Output the [X, Y] coordinate of the center of the cell containing the given text.  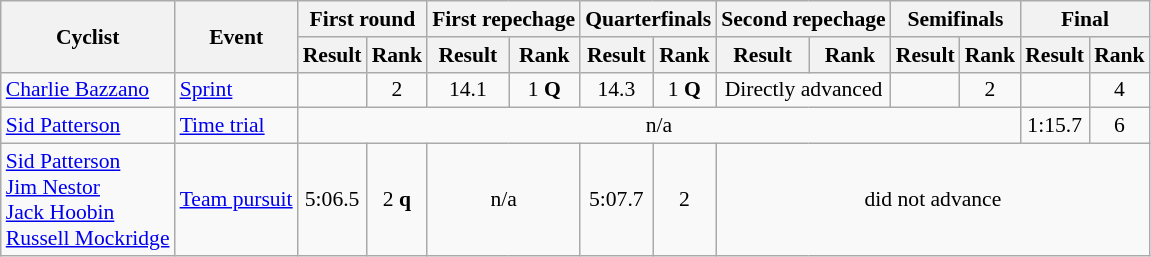
Quarterfinals [648, 19]
2 q [398, 200]
Semifinals [956, 19]
5:06.5 [332, 200]
14.1 [468, 90]
Team pursuit [236, 200]
Charlie Bazzano [88, 90]
Time trial [236, 126]
First repechage [504, 19]
5:07.7 [616, 200]
14.3 [616, 90]
Directly advanced [804, 90]
Sid Patterson Jim Nestor Jack Hoobin Russell Mockridge [88, 200]
Sprint [236, 90]
Final [1084, 19]
Sid Patterson [88, 126]
Event [236, 36]
4 [1120, 90]
Second repechage [804, 19]
1:15.7 [1054, 126]
First round [362, 19]
Cyclist [88, 36]
did not advance [933, 200]
6 [1120, 126]
